Capture the cell that displays the provided text and extract its [X, Y] central coordinate. 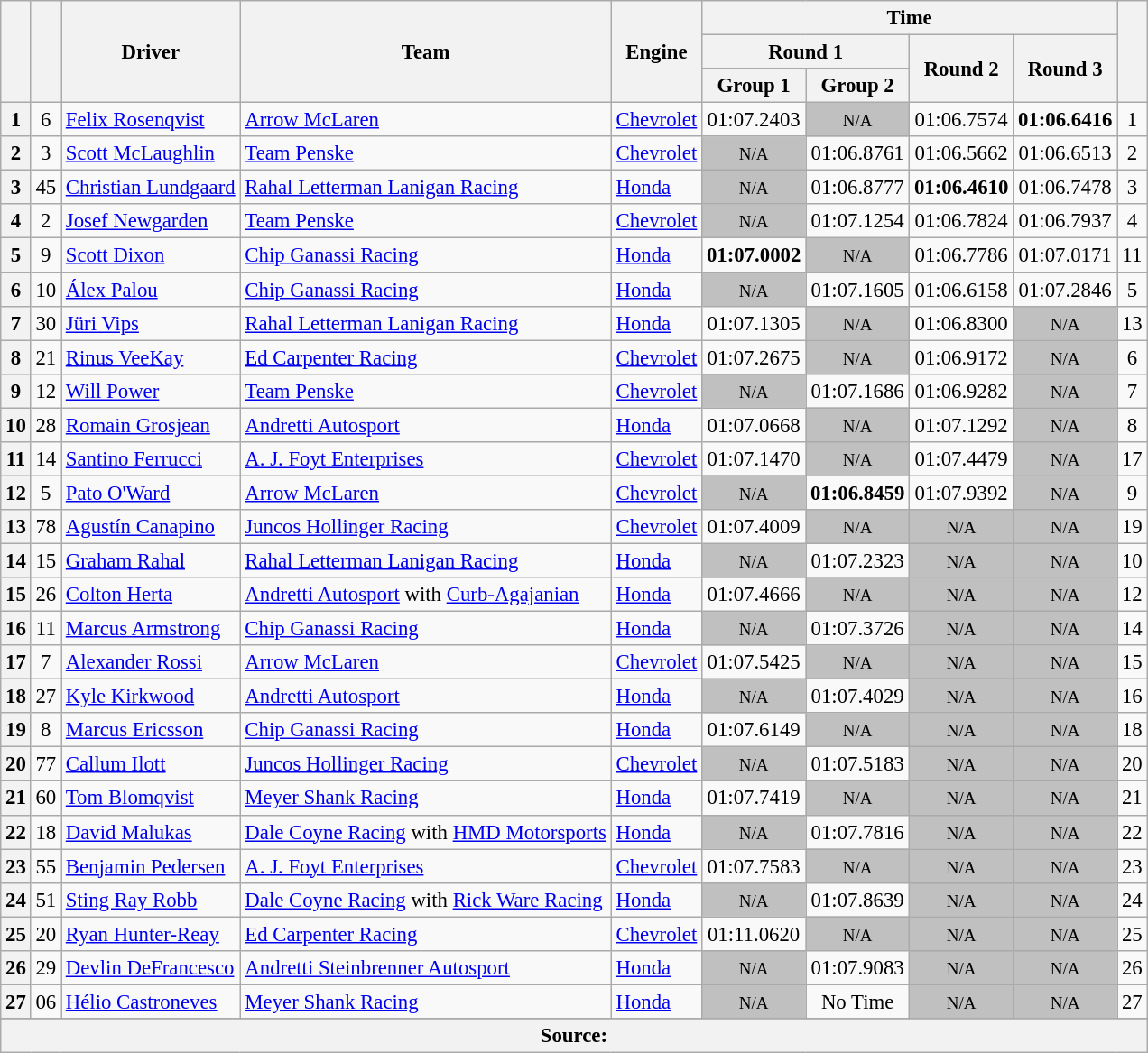
60 [45, 799]
01:07.7583 [755, 866]
06 [45, 1002]
Dale Coyne Racing with HMD Motorsports [426, 832]
Source: [574, 1036]
01:06.7824 [962, 221]
01:07.5183 [857, 764]
Ryan Hunter-Reay [152, 934]
Kyle Kirkwood [152, 697]
01:07.6149 [755, 730]
01:06.8777 [857, 188]
01:07.4666 [755, 595]
Alexander Rossi [152, 662]
Tom Blomqvist [152, 799]
Dale Coyne Racing with Rick Ware Racing [426, 900]
01:07.1470 [755, 459]
Time [910, 18]
Will Power [152, 391]
Andretti Steinbrenner Autosport [426, 968]
01:07.1305 [755, 323]
Agustín Canapino [152, 527]
No Time [857, 1002]
01:07.0171 [1065, 255]
51 [45, 900]
Engine [656, 52]
01:06.8761 [857, 153]
01:06.6416 [1065, 120]
01:07.7816 [857, 832]
01:07.4009 [755, 527]
55 [45, 866]
Andretti Autosport with Curb-Agajanian [426, 595]
Graham Rahal [152, 560]
01:06.8300 [962, 323]
Christian Lundgaard [152, 188]
01:06.7786 [962, 255]
01:07.5425 [755, 662]
Jüri Vips [152, 323]
01:07.7419 [755, 799]
01:07.0002 [755, 255]
Driver [152, 52]
Felix Rosenqvist [152, 120]
01:06.7574 [962, 120]
Romain Grosjean [152, 425]
01:07.2323 [857, 560]
01:06.8459 [857, 493]
Álex Palou [152, 290]
30 [45, 323]
45 [45, 188]
01:07.1254 [857, 221]
77 [45, 764]
01:07.4479 [962, 459]
Rinus VeeKay [152, 357]
Pato O'Ward [152, 493]
01:07.1605 [857, 290]
Scott McLaughlin [152, 153]
Colton Herta [152, 595]
28 [45, 425]
01:07.9083 [857, 968]
01:07.8639 [857, 900]
Round 2 [962, 69]
Santino Ferrucci [152, 459]
Team [426, 52]
01:07.1292 [962, 425]
Sting Ray Robb [152, 900]
Scott Dixon [152, 255]
01:06.9172 [962, 357]
29 [45, 968]
Benjamin Pedersen [152, 866]
01:06.7937 [1065, 221]
Round 1 [806, 52]
Marcus Armstrong [152, 629]
01:11.0620 [755, 934]
01:07.9392 [962, 493]
78 [45, 527]
David Malukas [152, 832]
01:06.6513 [1065, 153]
Josef Newgarden [152, 221]
01:07.4029 [857, 697]
01:06.7478 [1065, 188]
01:07.2403 [755, 120]
01:07.0668 [755, 425]
01:07.2846 [1065, 290]
01:06.4610 [962, 188]
Group 1 [755, 86]
01:06.5662 [962, 153]
01:07.2675 [755, 357]
Group 2 [857, 86]
Hélio Castroneves [152, 1002]
01:07.1686 [857, 391]
Marcus Ericsson [152, 730]
Round 3 [1065, 69]
01:07.3726 [857, 629]
Devlin DeFrancesco [152, 968]
01:06.9282 [962, 391]
Callum Ilott [152, 764]
01:06.6158 [962, 290]
